Pinpoint the cell where the given text exists, returning its (x, y) midpoint coordinate. 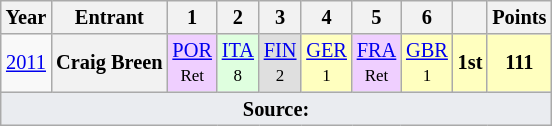
Year (26, 17)
Source: (276, 109)
3 (280, 17)
ITA8 (238, 63)
1 (192, 17)
5 (376, 17)
PORRet (192, 63)
Craig Breen (109, 63)
Points (519, 17)
6 (427, 17)
GBR1 (427, 63)
FIN2 (280, 63)
111 (519, 63)
Entrant (109, 17)
1st (470, 63)
GER1 (326, 63)
2 (238, 17)
FRARet (376, 63)
4 (326, 17)
2011 (26, 63)
